Pinpoint the cell where the given text exists, returning its [X, Y] midpoint coordinate. 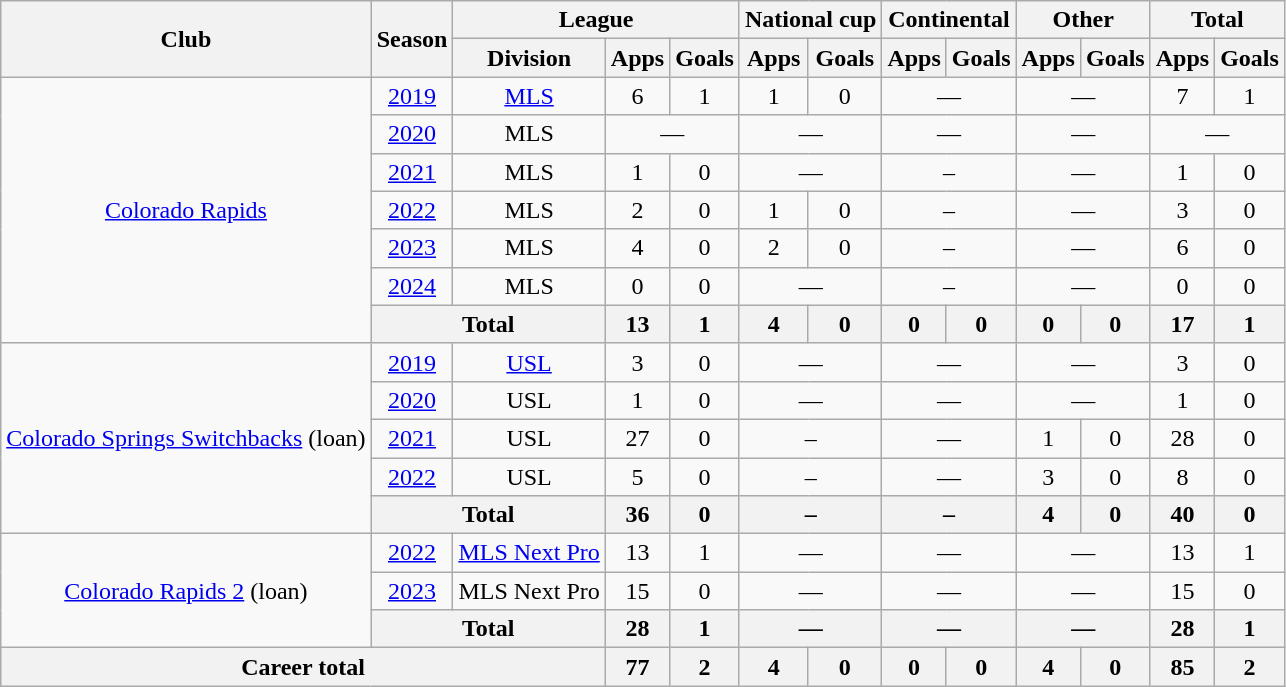
8 [1182, 477]
2024 [412, 286]
Continental [949, 20]
5 [637, 477]
Club [186, 39]
17 [1182, 324]
Other [1083, 20]
Colorado Rapids 2 (loan) [186, 591]
Season [412, 39]
Colorado Rapids [186, 210]
League [596, 20]
Colorado Springs Switchbacks (loan) [186, 438]
7 [1182, 96]
National cup [810, 20]
27 [637, 438]
77 [637, 667]
Division [529, 58]
40 [1182, 515]
Career total [304, 667]
85 [1182, 667]
36 [637, 515]
